Find where the given text appears and provide that cell's center as (X, Y) coordinate. 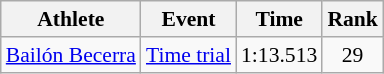
1:13.513 (279, 55)
Time (279, 19)
Time trial (188, 55)
29 (352, 55)
Bailón Becerra (71, 55)
Event (188, 19)
Rank (352, 19)
Athlete (71, 19)
